Scan for the cell matching the given text and deliver its (x, y) coordinate at center. 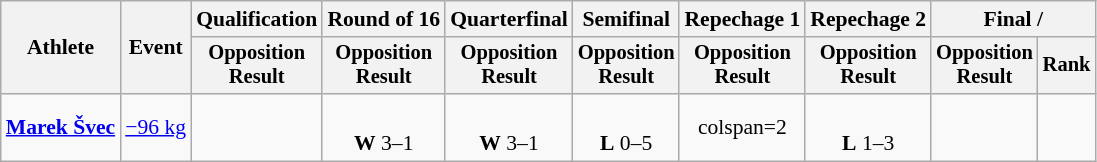
Round of 16 (384, 19)
Semifinal (626, 19)
L 1–3 (868, 128)
−96 kg (156, 128)
Repechage 2 (868, 19)
Event (156, 48)
Marek Švec (60, 128)
L 0–5 (626, 128)
Rank (1067, 66)
colspan=2 (742, 128)
Qualification (256, 19)
Athlete (60, 48)
Repechage 1 (742, 19)
Final / (1013, 19)
Quarterfinal (509, 19)
